Provide the [x, y] coordinate of the cell's center where the given text is located.  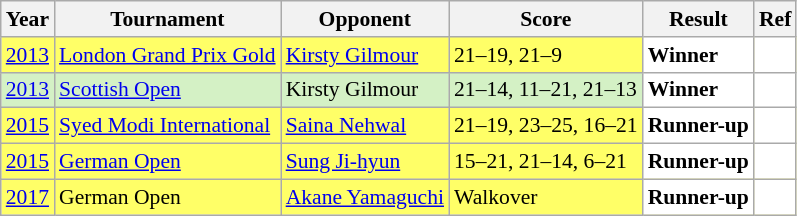
Tournament [168, 19]
Syed Modi International [168, 126]
21–14, 11–21, 21–13 [546, 90]
21–19, 21–9 [546, 55]
Scottish Open [168, 90]
Year [28, 19]
Saina Nehwal [365, 126]
15–21, 21–14, 6–21 [546, 162]
Akane Yamaguchi [365, 197]
2017 [28, 197]
Sung Ji-hyun [365, 162]
Walkover [546, 197]
London Grand Prix Gold [168, 55]
21–19, 23–25, 16–21 [546, 126]
Result [698, 19]
Score [546, 19]
Opponent [365, 19]
Ref [775, 19]
